Pinpoint the cell where the given text exists, returning its (X, Y) midpoint coordinate. 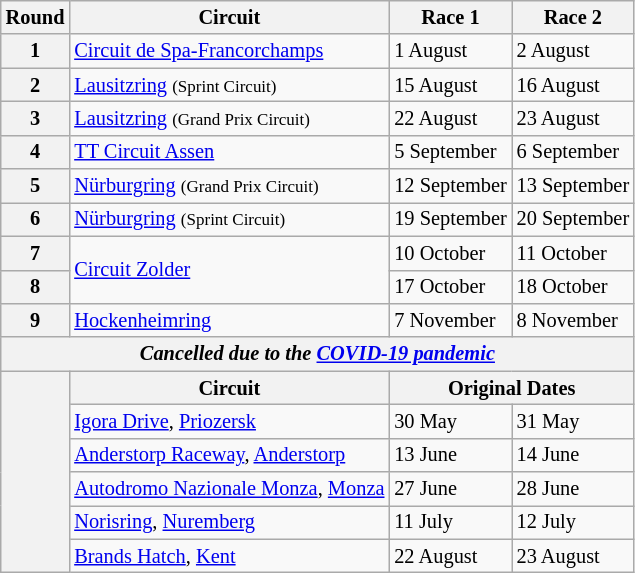
27 June (450, 489)
Race 2 (573, 17)
Race 1 (450, 17)
12 July (573, 522)
20 September (573, 219)
Circuit de Spa-Francorchamps (229, 51)
2 August (573, 51)
Lausitzring (Grand Prix Circuit) (229, 118)
5 (36, 186)
2 (36, 85)
7 (36, 253)
Lausitzring (Sprint Circuit) (229, 85)
Nürburgring (Grand Prix Circuit) (229, 186)
15 August (450, 85)
11 July (450, 522)
16 August (573, 85)
6 (36, 219)
1 August (450, 51)
Autodromo Nazionale Monza, Monza (229, 489)
10 October (450, 253)
TT Circuit Assen (229, 152)
8 November (573, 320)
6 September (573, 152)
Circuit Zolder (229, 270)
Anderstorp Raceway, Anderstorp (229, 455)
1 (36, 51)
31 May (573, 421)
Igora Drive, Priozersk (229, 421)
17 October (450, 287)
30 May (450, 421)
3 (36, 118)
28 June (573, 489)
Nürburgring (Sprint Circuit) (229, 219)
Round (36, 17)
13 June (450, 455)
12 September (450, 186)
9 (36, 320)
19 September (450, 219)
7 November (450, 320)
18 October (573, 287)
Norisring, Nuremberg (229, 522)
8 (36, 287)
4 (36, 152)
Hockenheimring (229, 320)
14 June (573, 455)
Brands Hatch, Kent (229, 556)
Original Dates (512, 388)
13 September (573, 186)
5 September (450, 152)
Cancelled due to the COVID-19 pandemic (318, 354)
11 October (573, 253)
